Locate the cell with the specified text and output its [X, Y] center coordinate. 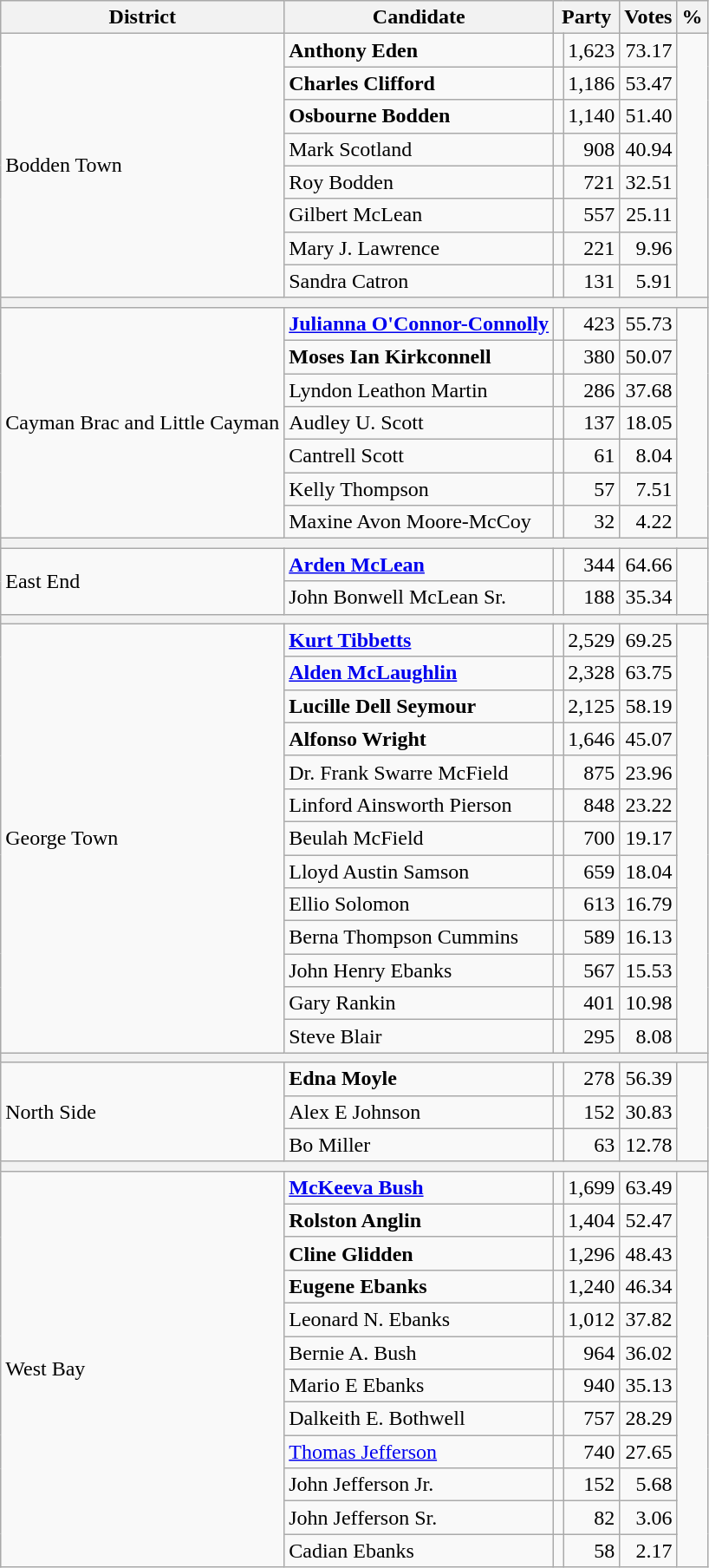
659 [591, 872]
Bernie A. Bush [420, 1352]
8.04 [648, 456]
Candidate [420, 17]
Mario E Ebanks [420, 1386]
Edna Moyle [420, 1079]
West Bay [142, 1369]
46.34 [648, 1286]
1,646 [591, 739]
286 [591, 389]
613 [591, 905]
48.43 [648, 1253]
61 [591, 456]
423 [591, 323]
757 [591, 1419]
557 [591, 215]
Ellio Solomon [420, 905]
8.08 [648, 1036]
295 [591, 1036]
Gilbert McLean [420, 215]
Maxine Avon Moore-McCoy [420, 522]
Cadian Ebanks [420, 1551]
37.68 [648, 389]
63.49 [648, 1187]
Eugene Ebanks [420, 1286]
18.04 [648, 872]
Mark Scotland [420, 149]
John Bonwell McLean Sr. [420, 598]
15.53 [648, 970]
Osbourne Bodden [420, 116]
5.68 [648, 1485]
John Jefferson Jr. [420, 1485]
2.17 [648, 1551]
35.34 [648, 598]
53.47 [648, 83]
East End [142, 581]
Beulah McField [420, 838]
Gary Rankin [420, 1003]
16.79 [648, 905]
Lyndon Leathon Martin [420, 389]
4.22 [648, 522]
940 [591, 1386]
Mary J. Lawrence [420, 248]
Kelly Thompson [420, 489]
32 [591, 522]
37.82 [648, 1319]
1,186 [591, 83]
23.22 [648, 805]
1,699 [591, 1187]
69.25 [648, 640]
64.66 [648, 565]
28.29 [648, 1419]
John Jefferson Sr. [420, 1518]
1,240 [591, 1286]
Kurt Tibbetts [420, 640]
Alden McLaughlin [420, 673]
Alfonso Wright [420, 739]
2,125 [591, 706]
721 [591, 182]
589 [591, 938]
Lloyd Austin Samson [420, 872]
73.17 [648, 50]
50.07 [648, 356]
Julianna O'Connor-Connolly [420, 323]
55.73 [648, 323]
700 [591, 838]
Rolston Anglin [420, 1220]
57 [591, 489]
23.96 [648, 772]
848 [591, 805]
Votes [648, 17]
908 [591, 149]
3.06 [648, 1518]
Audley U. Scott [420, 423]
19.17 [648, 838]
Dr. Frank Swarre McField [420, 772]
567 [591, 970]
North Side [142, 1112]
137 [591, 423]
58 [591, 1551]
% [692, 17]
18.05 [648, 423]
1,140 [591, 116]
63 [591, 1145]
27.65 [648, 1452]
63.75 [648, 673]
Lucille Dell Seymour [420, 706]
52.47 [648, 1220]
2,328 [591, 673]
Cline Glidden [420, 1253]
12.78 [648, 1145]
Charles Clifford [420, 83]
45.07 [648, 739]
Thomas Jefferson [420, 1452]
35.13 [648, 1386]
10.98 [648, 1003]
1,404 [591, 1220]
District [142, 17]
58.19 [648, 706]
Moses Ian Kirkconnell [420, 356]
Arden McLean [420, 565]
1,012 [591, 1319]
1,623 [591, 50]
875 [591, 772]
278 [591, 1079]
Leonard N. Ebanks [420, 1319]
Dalkeith E. Bothwell [420, 1419]
Roy Bodden [420, 182]
Steve Blair [420, 1036]
John Henry Ebanks [420, 970]
Linford Ainsworth Pierson [420, 805]
51.40 [648, 116]
Berna Thompson Cummins [420, 938]
30.83 [648, 1112]
40.94 [648, 149]
7.51 [648, 489]
401 [591, 1003]
George Town [142, 838]
964 [591, 1352]
Cantrell Scott [420, 456]
188 [591, 598]
16.13 [648, 938]
1,296 [591, 1253]
Sandra Catron [420, 281]
Party [587, 17]
Bo Miller [420, 1145]
Cayman Brac and Little Cayman [142, 422]
McKeeva Bush [420, 1187]
9.96 [648, 248]
380 [591, 356]
344 [591, 565]
Alex E Johnson [420, 1112]
131 [591, 281]
25.11 [648, 215]
82 [591, 1518]
Anthony Eden [420, 50]
740 [591, 1452]
5.91 [648, 281]
56.39 [648, 1079]
36.02 [648, 1352]
2,529 [591, 640]
32.51 [648, 182]
221 [591, 248]
Bodden Town [142, 166]
